Locate the cell with the specified text and output its [x, y] center coordinate. 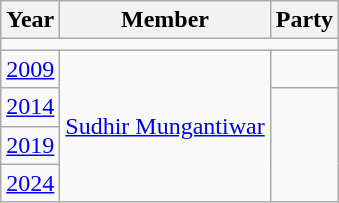
2014 [30, 107]
2019 [30, 145]
Member [165, 20]
Year [30, 20]
2009 [30, 69]
Party [304, 20]
2024 [30, 183]
Sudhir Mungantiwar [165, 126]
